Output the (x, y) coordinate of the center of the cell containing the given text.  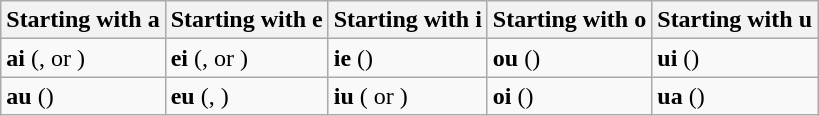
ai (, or ) (83, 58)
Starting with a (83, 20)
ie () (408, 58)
ua () (735, 96)
Starting with u (735, 20)
Starting with i (408, 20)
ui () (735, 58)
eu (, ) (246, 96)
ou () (569, 58)
au () (83, 96)
iu ( or ) (408, 96)
oi () (569, 96)
Starting with o (569, 20)
Starting with e (246, 20)
ei (, or ) (246, 58)
